Return the [x, y] coordinate for the center point of the cell that contains the specified text.  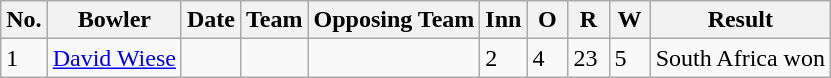
R [588, 20]
No. [24, 20]
South Africa won [740, 58]
Bowler [114, 20]
Inn [504, 20]
W [630, 20]
5 [630, 58]
1 [24, 58]
23 [588, 58]
David Wiese [114, 58]
2 [504, 58]
O [548, 20]
4 [548, 58]
Date [210, 20]
Team [274, 20]
Opposing Team [394, 20]
Result [740, 20]
